Search for the cell housing the specified text and yield its [x, y] center coordinate. 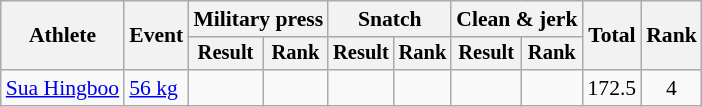
Snatch [390, 19]
Athlete [62, 36]
Sua Hingboo [62, 88]
56 kg [156, 88]
Military press [258, 19]
Clean & jerk [516, 19]
Event [156, 36]
Total [612, 36]
172.5 [612, 88]
4 [672, 88]
